Extract the (X, Y) coordinate from the center of the cell holding the provided text.  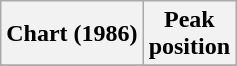
Peakposition (189, 34)
Chart (1986) (72, 34)
